Provide the (X, Y) coordinate of the cell's center where the given text is located.  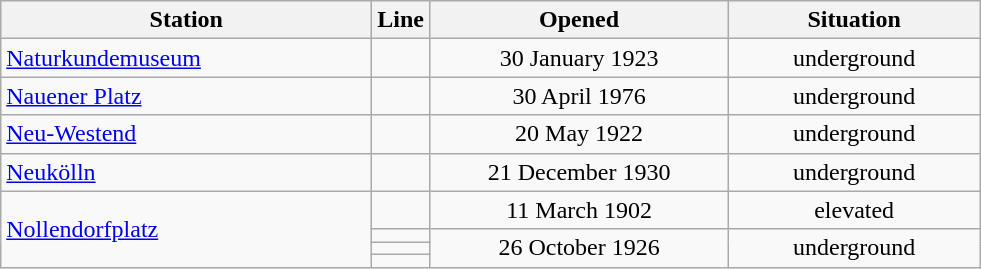
20 May 1922 (580, 134)
Naturkundemuseum (186, 58)
30 April 1976 (580, 96)
elevated (854, 210)
Station (186, 20)
26 October 1926 (580, 248)
Nauener Platz (186, 96)
30 January 1923 (580, 58)
Situation (854, 20)
11 March 1902 (580, 210)
Neu-Westend (186, 134)
Nollendorfplatz (186, 229)
Neukölln (186, 172)
Opened (580, 20)
Line (401, 20)
21 December 1930 (580, 172)
